Capture the cell that displays the provided text and extract its [x, y] central coordinate. 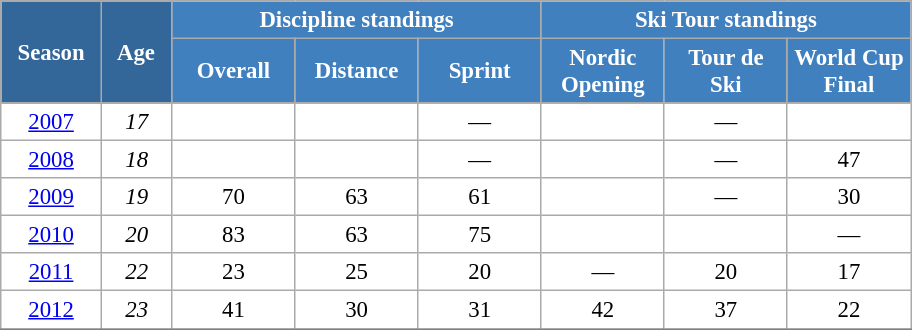
31 [480, 310]
Sprint [480, 72]
2011 [52, 273]
2008 [52, 160]
Overall [234, 72]
2012 [52, 310]
Season [52, 52]
Ski Tour standings [726, 20]
2009 [52, 197]
18 [136, 160]
2010 [52, 235]
75 [480, 235]
Age [136, 52]
19 [136, 197]
70 [234, 197]
Tour deSki [726, 72]
41 [234, 310]
World CupFinal [848, 72]
25 [356, 273]
37 [726, 310]
2007 [52, 122]
Discipline standings [356, 20]
47 [848, 160]
83 [234, 235]
61 [480, 197]
NordicOpening [602, 72]
Distance [356, 72]
42 [602, 310]
